For the text-containing cell, return its midpoint in [X, Y] coordinate format. 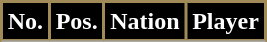
Nation [145, 22]
Player [226, 22]
No. [26, 22]
Pos. [76, 22]
